Return the [X, Y] coordinate for the center point of the cell that contains the specified text.  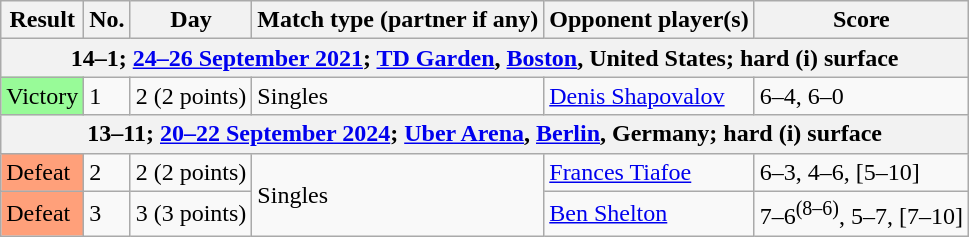
14–1; 24–26 September 2021; TD Garden, Boston, United States; hard (i) surface [485, 58]
13–11; 20–22 September 2024; Uber Arena, Berlin, Germany; hard (i) surface [485, 134]
Match type (partner if any) [398, 20]
Ben Shelton [649, 214]
6–3, 4–6, [5–10] [861, 172]
2 [107, 172]
1 [107, 96]
Frances Tiafoe [649, 172]
Victory [42, 96]
7–6(8–6), 5–7, [7–10] [861, 214]
Denis Shapovalov [649, 96]
Score [861, 20]
No. [107, 20]
3 [107, 214]
3 (3 points) [191, 214]
6–4, 6–0 [861, 96]
Result [42, 20]
Day [191, 20]
Opponent player(s) [649, 20]
